Locate the cell with the specified text and output its [x, y] center coordinate. 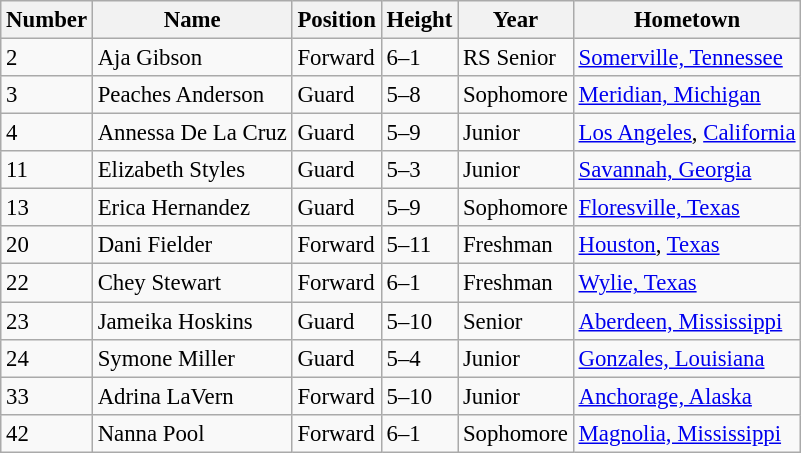
20 [47, 245]
Hometown [687, 20]
Magnolia, Mississippi [687, 433]
Los Angeles, California [687, 133]
Wylie, Texas [687, 283]
22 [47, 283]
Height [419, 20]
Dani Fielder [192, 245]
Aja Gibson [192, 58]
23 [47, 321]
2 [47, 58]
24 [47, 358]
42 [47, 433]
5–11 [419, 245]
4 [47, 133]
Meridian, Michigan [687, 95]
Jameika Hoskins [192, 321]
5–8 [419, 95]
Elizabeth Styles [192, 170]
Position [336, 20]
3 [47, 95]
33 [47, 396]
11 [47, 170]
Nanna Pool [192, 433]
Symone Miller [192, 358]
Floresville, Texas [687, 208]
Somerville, Tennessee [687, 58]
RS Senior [516, 58]
Anchorage, Alaska [687, 396]
Gonzales, Louisiana [687, 358]
Senior [516, 321]
Annessa De La Cruz [192, 133]
13 [47, 208]
Aberdeen, Mississippi [687, 321]
5–3 [419, 170]
Number [47, 20]
Name [192, 20]
Year [516, 20]
Chey Stewart [192, 283]
Erica Hernandez [192, 208]
Adrina LaVern [192, 396]
Peaches Anderson [192, 95]
Houston, Texas [687, 245]
Savannah, Georgia [687, 170]
5–4 [419, 358]
